Scan for the cell matching the given text and deliver its (x, y) coordinate at center. 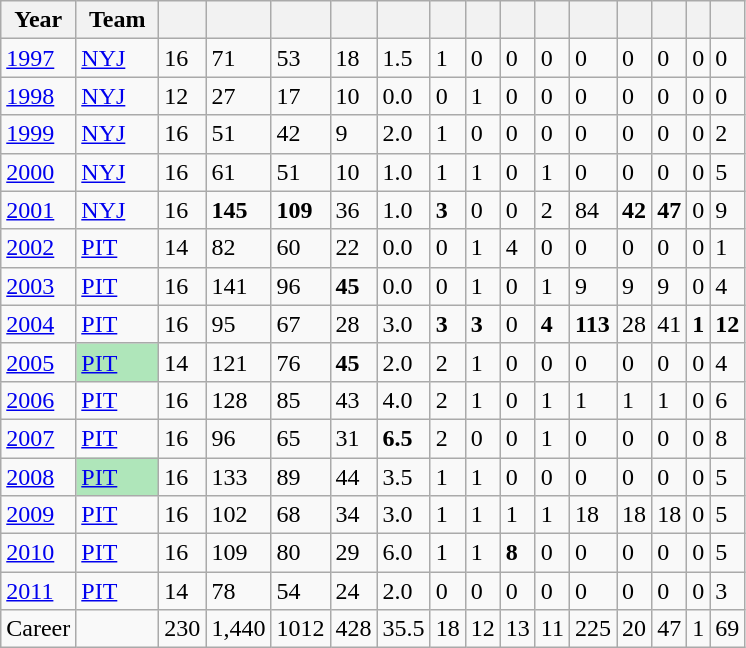
6.0 (404, 553)
34 (354, 515)
54 (300, 591)
225 (594, 629)
141 (238, 286)
65 (300, 438)
13 (518, 629)
95 (238, 324)
22 (354, 248)
230 (182, 629)
31 (354, 438)
2001 (38, 210)
43 (354, 400)
6.5 (404, 438)
53 (300, 58)
36 (354, 210)
20 (634, 629)
428 (354, 629)
128 (238, 400)
69 (728, 629)
1.5 (404, 58)
3.5 (404, 477)
1997 (38, 58)
68 (300, 515)
82 (238, 248)
76 (300, 362)
1998 (38, 96)
102 (238, 515)
133 (238, 477)
Team (118, 20)
4.0 (404, 400)
1,440 (238, 629)
121 (238, 362)
17 (300, 96)
80 (300, 553)
2000 (38, 172)
24 (354, 591)
2002 (38, 248)
1999 (38, 134)
Career (38, 629)
29 (354, 553)
2003 (38, 286)
2006 (38, 400)
2010 (38, 553)
6 (728, 400)
2011 (38, 591)
2007 (38, 438)
2004 (38, 324)
78 (238, 591)
84 (594, 210)
145 (238, 210)
27 (238, 96)
67 (300, 324)
2005 (38, 362)
71 (238, 58)
35.5 (404, 629)
41 (670, 324)
85 (300, 400)
11 (552, 629)
44 (354, 477)
2008 (38, 477)
2009 (38, 515)
113 (594, 324)
1012 (300, 629)
60 (300, 248)
89 (300, 477)
61 (238, 172)
Year (38, 20)
